Scan for the cell matching the given text and deliver its [x, y] coordinate at center. 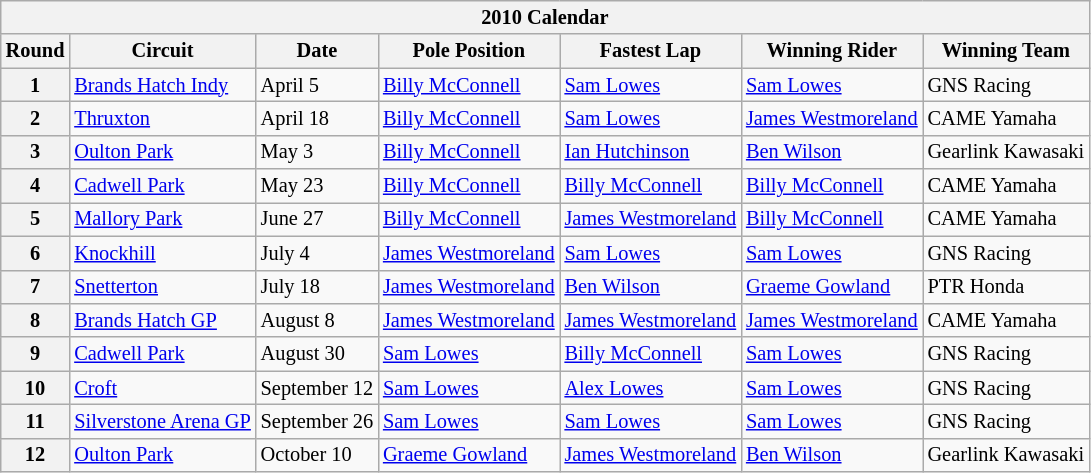
Alex Lowes [651, 388]
Pole Position [469, 51]
Silverstone Arena GP [162, 421]
May 3 [317, 152]
1 [36, 85]
August 30 [317, 354]
11 [36, 421]
September 26 [317, 421]
Croft [162, 388]
12 [36, 455]
2 [36, 118]
Winning Rider [832, 51]
7 [36, 287]
June 27 [317, 219]
May 23 [317, 186]
Knockhill [162, 253]
Round [36, 51]
Date [317, 51]
July 4 [317, 253]
5 [36, 219]
4 [36, 186]
8 [36, 320]
6 [36, 253]
July 18 [317, 287]
Circuit [162, 51]
10 [36, 388]
April 18 [317, 118]
Brands Hatch Indy [162, 85]
9 [36, 354]
August 8 [317, 320]
April 5 [317, 85]
Fastest Lap [651, 51]
Winning Team [1006, 51]
Snetterton [162, 287]
September 12 [317, 388]
2010 Calendar [545, 17]
Brands Hatch GP [162, 320]
Thruxton [162, 118]
October 10 [317, 455]
3 [36, 152]
Mallory Park [162, 219]
Ian Hutchinson [651, 152]
PTR Honda [1006, 287]
